Locate the cell with the specified text and output its (X, Y) center coordinate. 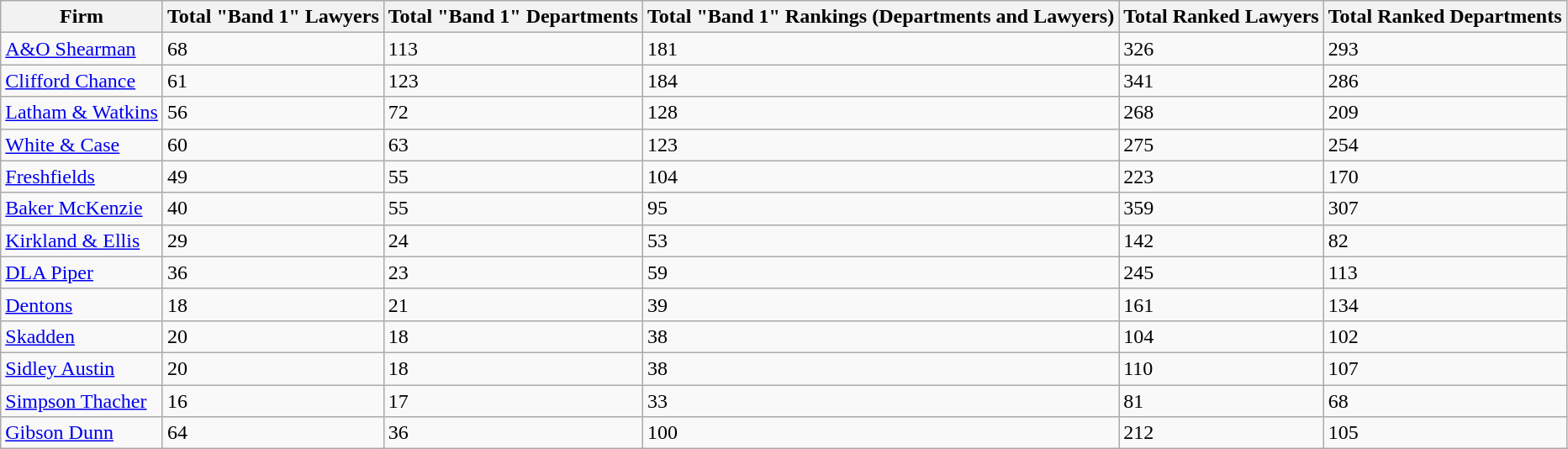
107 (1444, 368)
142 (1222, 240)
59 (880, 272)
Latham & Watkins (82, 113)
72 (513, 113)
39 (880, 304)
245 (1222, 272)
128 (880, 113)
23 (513, 272)
100 (880, 433)
293 (1444, 49)
359 (1222, 209)
Total "Band 1" Rankings (Departments and Lawyers) (880, 17)
White & Case (82, 145)
64 (272, 433)
326 (1222, 49)
Total Ranked Departments (1444, 17)
Simpson Thacher (82, 401)
82 (1444, 240)
Kirkland & Ellis (82, 240)
56 (272, 113)
40 (272, 209)
254 (1444, 145)
161 (1222, 304)
63 (513, 145)
53 (880, 240)
307 (1444, 209)
61 (272, 81)
Clifford Chance (82, 81)
212 (1222, 433)
17 (513, 401)
81 (1222, 401)
Gibson Dunn (82, 433)
Baker McKenzie (82, 209)
29 (272, 240)
341 (1222, 81)
16 (272, 401)
170 (1444, 177)
105 (1444, 433)
209 (1444, 113)
110 (1222, 368)
A&O Shearman (82, 49)
286 (1444, 81)
Total "Band 1" Lawyers (272, 17)
33 (880, 401)
Skadden (82, 336)
49 (272, 177)
268 (1222, 113)
Dentons (82, 304)
102 (1444, 336)
181 (880, 49)
275 (1222, 145)
Total "Band 1" Departments (513, 17)
DLA Piper (82, 272)
Sidley Austin (82, 368)
Freshfields (82, 177)
60 (272, 145)
Firm (82, 17)
223 (1222, 177)
Total Ranked Lawyers (1222, 17)
21 (513, 304)
184 (880, 81)
24 (513, 240)
134 (1444, 304)
95 (880, 209)
